For the text-containing cell, return its midpoint in [x, y] coordinate format. 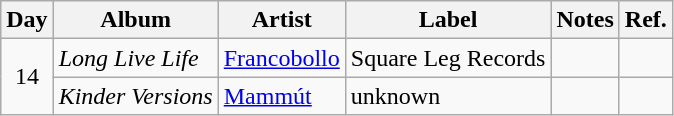
Mammút [282, 96]
Artist [282, 20]
Long Live Life [136, 58]
Album [136, 20]
14 [27, 77]
Label [448, 20]
Square Leg Records [448, 58]
Kinder Versions [136, 96]
Notes [585, 20]
Day [27, 20]
Ref. [646, 20]
unknown [448, 96]
Francobollo [282, 58]
